Identify which cell holds the provided text, then report its [X, Y] central coordinate. 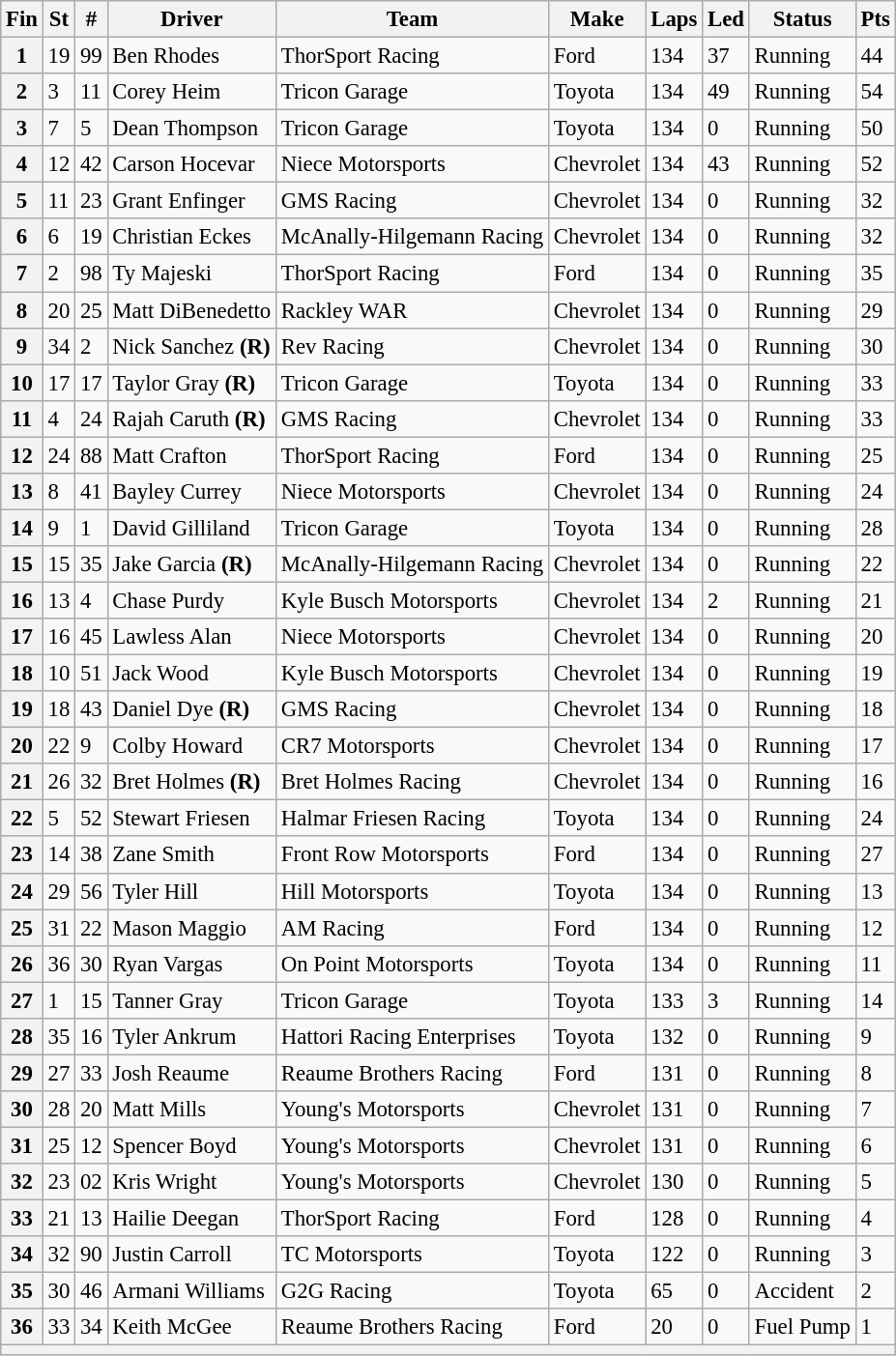
44 [876, 56]
AM Racing [412, 928]
Tyler Ankrum [191, 1037]
Pts [876, 19]
Rev Racing [412, 346]
133 [675, 1000]
46 [91, 1291]
122 [675, 1255]
Matt Crafton [191, 455]
Zane Smith [191, 855]
Rajah Caruth (R) [191, 418]
Stewart Friesen [191, 819]
Hill Motorsports [412, 891]
02 [91, 1182]
65 [675, 1291]
Hailie Deegan [191, 1219]
Daniel Dye (R) [191, 709]
CR7 Motorsports [412, 746]
David Gilliland [191, 528]
Josh Reaume [191, 1073]
42 [91, 164]
Chase Purdy [191, 600]
Fuel Pump [802, 1327]
Kris Wright [191, 1182]
51 [91, 674]
90 [91, 1255]
Corey Heim [191, 92]
Grant Enfinger [191, 201]
56 [91, 891]
37 [727, 56]
Driver [191, 19]
Led [727, 19]
45 [91, 637]
# [91, 19]
Armani Williams [191, 1291]
50 [876, 129]
Spencer Boyd [191, 1145]
Tanner Gray [191, 1000]
Tyler Hill [191, 891]
Bret Holmes (R) [191, 782]
TC Motorsports [412, 1255]
Taylor Gray (R) [191, 383]
98 [91, 274]
Halmar Friesen Racing [412, 819]
Colby Howard [191, 746]
Jake Garcia (R) [191, 564]
Keith McGee [191, 1327]
Christian Eckes [191, 237]
Jack Wood [191, 674]
On Point Motorsports [412, 964]
Lawless Alan [191, 637]
99 [91, 56]
Matt DiBenedetto [191, 310]
Ty Majeski [191, 274]
Rackley WAR [412, 310]
Bayley Currey [191, 492]
41 [91, 492]
Team [412, 19]
St [58, 19]
Bret Holmes Racing [412, 782]
38 [91, 855]
132 [675, 1037]
Hattori Racing Enterprises [412, 1037]
Carson Hocevar [191, 164]
Justin Carroll [191, 1255]
Mason Maggio [191, 928]
Fin [22, 19]
Make [596, 19]
130 [675, 1182]
49 [727, 92]
Dean Thompson [191, 129]
Laps [675, 19]
Ryan Vargas [191, 964]
Ben Rhodes [191, 56]
Front Row Motorsports [412, 855]
Nick Sanchez (R) [191, 346]
128 [675, 1219]
Matt Mills [191, 1110]
G2G Racing [412, 1291]
54 [876, 92]
Accident [802, 1291]
88 [91, 455]
Status [802, 19]
